Search for the cell housing the specified text and yield its (X, Y) center coordinate. 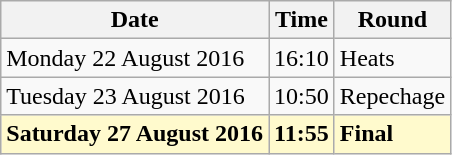
Round (392, 20)
Repechage (392, 96)
10:50 (302, 96)
Date (135, 20)
Final (392, 134)
16:10 (302, 58)
Monday 22 August 2016 (135, 58)
Time (302, 20)
Heats (392, 58)
Tuesday 23 August 2016 (135, 96)
Saturday 27 August 2016 (135, 134)
11:55 (302, 134)
